Output the (X, Y) coordinate of the center of the cell containing the given text.  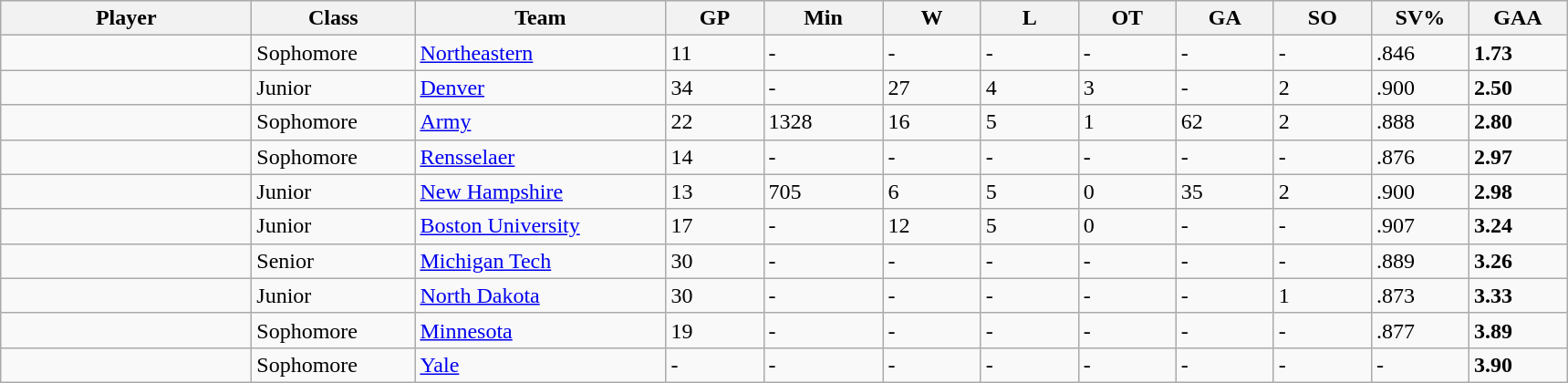
22 (715, 122)
.889 (1419, 261)
11 (715, 53)
3 (1127, 88)
Northeastern (540, 53)
.888 (1419, 122)
Denver (540, 88)
34 (715, 88)
.907 (1419, 226)
3.33 (1518, 295)
New Hampshire (540, 191)
62 (1224, 122)
3.89 (1518, 330)
OT (1127, 18)
GA (1224, 18)
GAA (1518, 18)
16 (932, 122)
4 (1029, 88)
Team (540, 18)
Boston University (540, 226)
Michigan Tech (540, 261)
2.98 (1518, 191)
Player (126, 18)
3.24 (1518, 226)
.876 (1419, 157)
19 (715, 330)
.846 (1419, 53)
GP (715, 18)
Min (823, 18)
3.26 (1518, 261)
35 (1224, 191)
Class (334, 18)
705 (823, 191)
13 (715, 191)
2.80 (1518, 122)
3.90 (1518, 365)
Minnesota (540, 330)
.877 (1419, 330)
SV% (1419, 18)
North Dakota (540, 295)
2.97 (1518, 157)
Senior (334, 261)
Army (540, 122)
1.73 (1518, 53)
2.50 (1518, 88)
14 (715, 157)
SO (1323, 18)
W (932, 18)
1328 (823, 122)
27 (932, 88)
12 (932, 226)
17 (715, 226)
Rensselaer (540, 157)
6 (932, 191)
L (1029, 18)
.873 (1419, 295)
Yale (540, 365)
